For the text-containing cell, return its midpoint in (x, y) coordinate format. 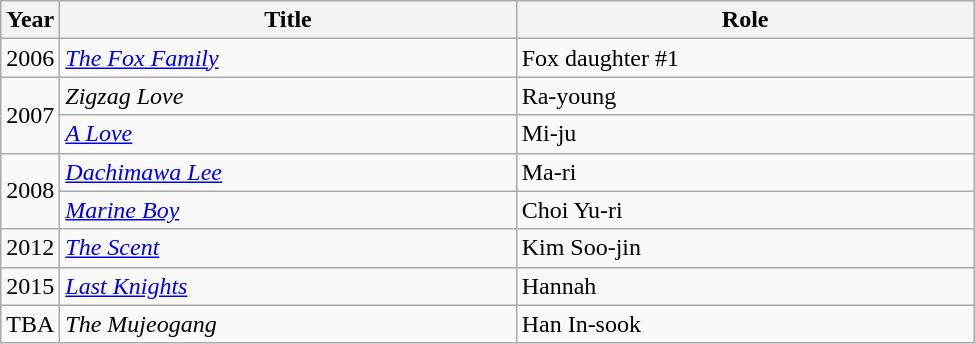
Zigzag Love (288, 96)
Ma-ri (745, 172)
2007 (30, 115)
Last Knights (288, 286)
2006 (30, 58)
2012 (30, 248)
2015 (30, 286)
The Fox Family (288, 58)
Role (745, 20)
Title (288, 20)
Han In-sook (745, 324)
2008 (30, 191)
Hannah (745, 286)
Marine Boy (288, 210)
Year (30, 20)
Fox daughter #1 (745, 58)
Kim Soo-jin (745, 248)
Dachimawa Lee (288, 172)
Ra-young (745, 96)
Mi-ju (745, 134)
Choi Yu-ri (745, 210)
The Mujeogang (288, 324)
TBA (30, 324)
A Love (288, 134)
The Scent (288, 248)
